Extract the (x, y) coordinate from the center of the cell holding the provided text.  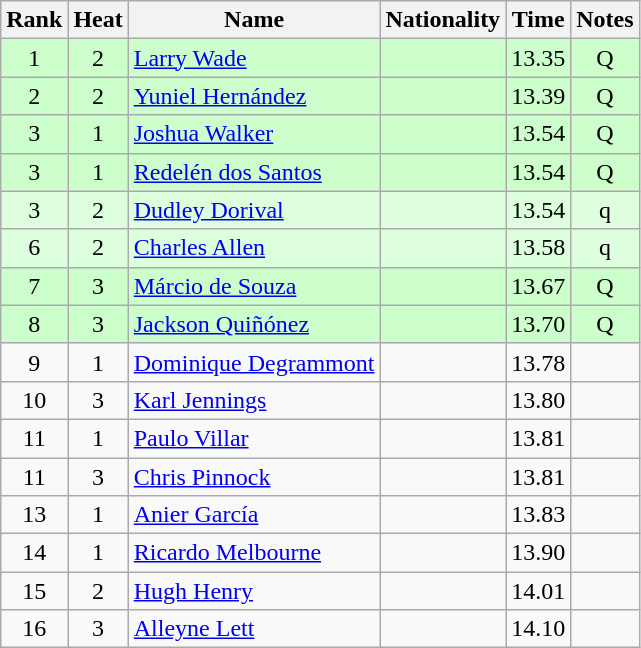
14.01 (538, 591)
Paulo Villar (254, 438)
Anier García (254, 515)
Dominique Degrammont (254, 362)
Hugh Henry (254, 591)
Name (254, 20)
Yuniel Hernández (254, 96)
Larry Wade (254, 58)
Chris Pinnock (254, 477)
Charles Allen (254, 248)
13.70 (538, 324)
7 (34, 286)
Time (538, 20)
Jackson Quiñónez (254, 324)
Notes (605, 20)
16 (34, 629)
Ricardo Melbourne (254, 553)
Joshua Walker (254, 134)
Rank (34, 20)
Heat (98, 20)
Nationality (443, 20)
13 (34, 515)
Karl Jennings (254, 400)
13.90 (538, 553)
13.39 (538, 96)
13.67 (538, 286)
6 (34, 248)
9 (34, 362)
13.83 (538, 515)
14.10 (538, 629)
15 (34, 591)
8 (34, 324)
10 (34, 400)
Redelén dos Santos (254, 172)
14 (34, 553)
13.80 (538, 400)
13.35 (538, 58)
13.78 (538, 362)
Márcio de Souza (254, 286)
13.58 (538, 248)
Dudley Dorival (254, 210)
Alleyne Lett (254, 629)
